Locate the cell with the specified text and output its (X, Y) center coordinate. 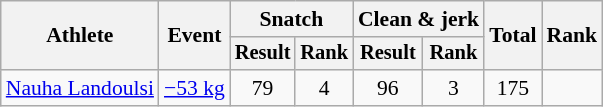
Total (512, 36)
4 (324, 88)
96 (388, 88)
79 (263, 88)
Clean & jerk (418, 19)
3 (454, 88)
Event (194, 36)
−53 kg (194, 88)
175 (512, 88)
Athlete (80, 36)
Nauha Landoulsi (80, 88)
Snatch (292, 19)
